Detect which cell encompasses the target text, then output its [X, Y] center coordinate. 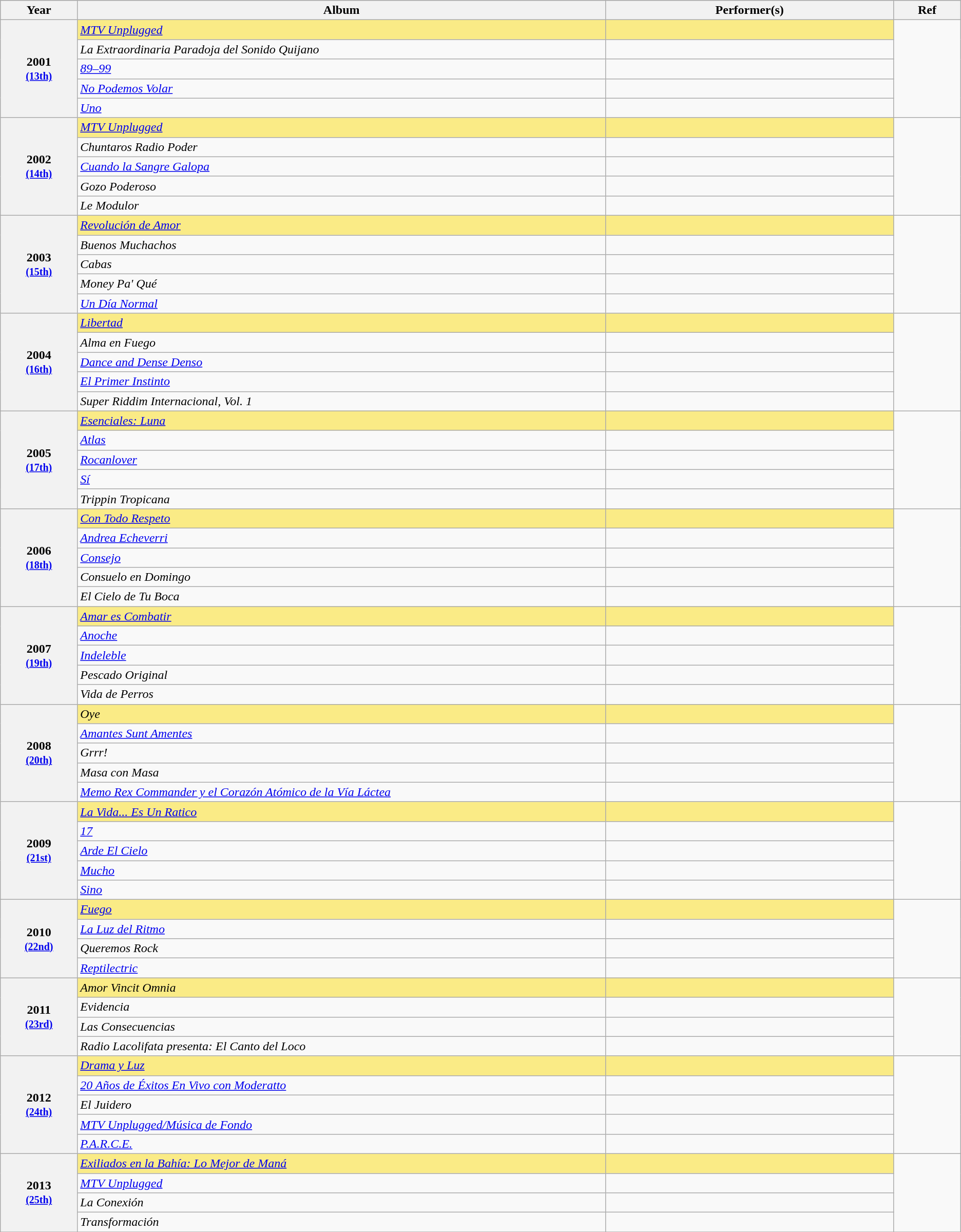
2006 (18th) [39, 557]
Performer(s) [749, 10]
Indeleble [342, 655]
Oye [342, 714]
El Primer Instinto [342, 382]
Memo Rex Commander y el Corazón Atómico de la Vía Láctea [342, 792]
2012 (24th) [39, 1105]
89–99 [342, 69]
Uno [342, 108]
Grrr! [342, 753]
Amar es Combatir [342, 616]
Cabas [342, 264]
2001 (13th) [39, 69]
Revolución de Amor [342, 225]
2002 (14th) [39, 166]
Gozo Poderoso [342, 186]
Sí [342, 479]
P.A.R.C.E. [342, 1144]
Arde El Cielo [342, 850]
Vida de Perros [342, 694]
Consejo [342, 557]
Evidencia [342, 1007]
Ref [927, 10]
Con Todo Respeto [342, 518]
Queremos Rock [342, 949]
2008 (20th) [39, 753]
2005 (17th) [39, 460]
Cuando la Sangre Galopa [342, 166]
Transformación [342, 1222]
2013 (25th) [39, 1192]
Consuelo en Domingo [342, 577]
Exiliados en la Bahía: Lo Mejor de Maná [342, 1163]
2010 (22nd) [39, 939]
2011 (23rd) [39, 1017]
Sino [342, 890]
Andrea Echeverri [342, 538]
Masa con Masa [342, 772]
Album [342, 10]
Esenciales: Luna [342, 421]
El Cielo de Tu Boca [342, 597]
Pescado Original [342, 675]
Mucho [342, 870]
La Extraordinaria Paradoja del Sonido Quijano [342, 49]
Dance and Dense Denso [342, 362]
2004 (16th) [39, 362]
Drama y Luz [342, 1066]
Year [39, 10]
Las Consecuencias [342, 1027]
20 Años de Éxitos En Vivo con Moderatto [342, 1085]
Amantes Sunt Amentes [342, 733]
La Conexión [342, 1203]
Radio Lacolifata presenta: El Canto del Loco [342, 1046]
Money Pa' Qué [342, 284]
Fuego [342, 909]
La Vida... Es Un Ratico [342, 811]
Rocanlover [342, 460]
Libertad [342, 323]
La Luz del Ritmo [342, 929]
El Juidero [342, 1105]
17 [342, 831]
Un Día Normal [342, 304]
Super Riddim Internacional, Vol. 1 [342, 401]
Atlas [342, 440]
2003 (15th) [39, 264]
Reptilectric [342, 968]
Alma en Fuego [342, 343]
Chuntaros Radio Poder [342, 147]
No Podemos Volar [342, 88]
Amor Vincit Omnia [342, 988]
MTV Unplugged/Música de Fondo [342, 1124]
Le Modulor [342, 205]
Buenos Muchachos [342, 245]
2009 (21st) [39, 850]
Anoche [342, 636]
2007 (19th) [39, 655]
Trippin Tropicana [342, 499]
